Capture the cell that displays the provided text and extract its (X, Y) central coordinate. 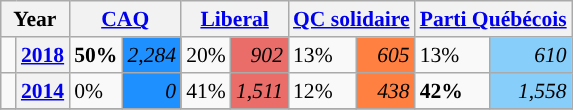
1,558 (530, 91)
Liberal (234, 19)
20% (206, 55)
610 (530, 55)
605 (385, 55)
Parti Québécois (494, 19)
2,284 (152, 55)
41% (206, 91)
0% (96, 91)
1,511 (260, 91)
2018 (42, 55)
42% (452, 91)
12% (322, 91)
QC solidaire (352, 19)
0 (152, 91)
Year (34, 19)
902 (260, 55)
50% (96, 55)
438 (385, 91)
2014 (42, 91)
CAQ (125, 19)
